Locate the cell with the specified text and output its [X, Y] center coordinate. 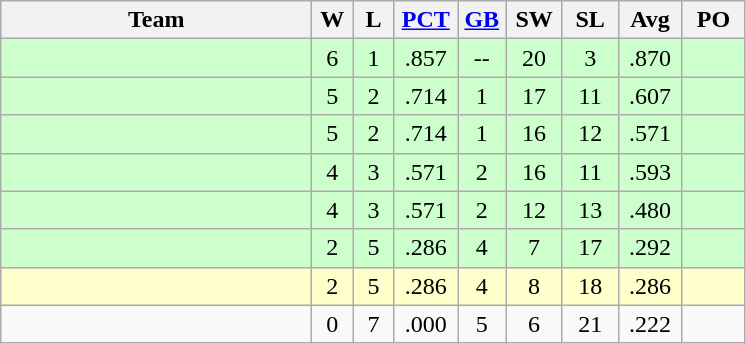
.607 [650, 96]
20 [534, 58]
18 [590, 286]
.870 [650, 58]
L [374, 20]
SL [590, 20]
.222 [650, 324]
13 [590, 210]
GB [482, 20]
21 [590, 324]
0 [332, 324]
.593 [650, 172]
-- [482, 58]
.480 [650, 210]
8 [534, 286]
Team [156, 20]
.857 [426, 58]
PCT [426, 20]
.292 [650, 248]
SW [534, 20]
.000 [426, 324]
W [332, 20]
PO [714, 20]
Avg [650, 20]
